Capture the cell that displays the provided text and extract its [X, Y] central coordinate. 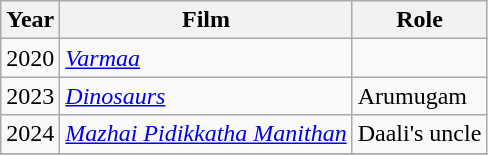
2023 [30, 96]
Year [30, 20]
Role [420, 20]
Varmaa [206, 58]
Film [206, 20]
2020 [30, 58]
2024 [30, 134]
Mazhai Pidikkatha Manithan [206, 134]
Arumugam [420, 96]
Dinosaurs [206, 96]
Daali's uncle [420, 134]
